Pinpoint the cell where the given text exists, returning its [x, y] midpoint coordinate. 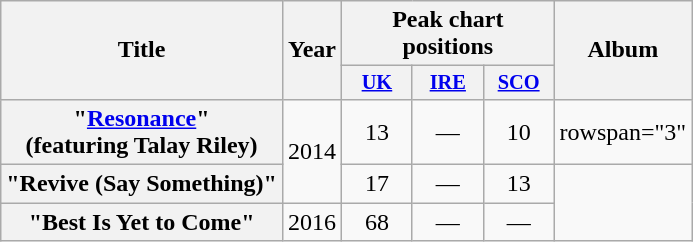
Year [312, 50]
Peak chart positions [448, 34]
rowspan="3" [623, 132]
"Revive (Say Something)" [142, 184]
"Resonance"(featuring Talay Riley) [142, 132]
IRE [448, 83]
68 [378, 222]
2016 [312, 222]
SCO [518, 83]
Title [142, 50]
2014 [312, 150]
17 [378, 184]
"Best Is Yet to Come" [142, 222]
Album [623, 50]
10 [518, 132]
UK [378, 83]
